Pinpoint the cell where the given text exists, returning its [X, Y] midpoint coordinate. 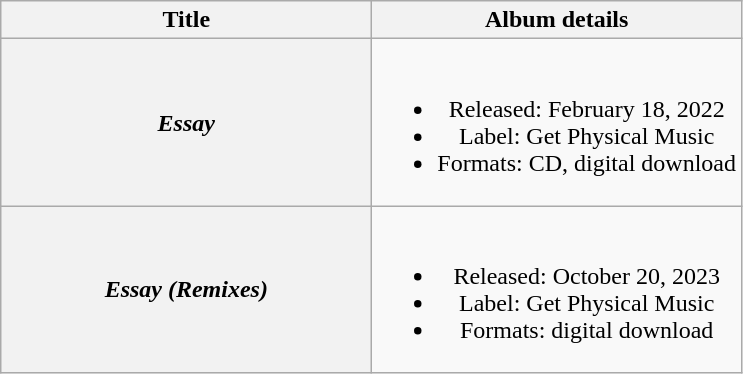
Title [186, 20]
Released: February 18, 2022Label: Get Physical MusicFormats: CD, digital download [557, 122]
Album details [557, 20]
Essay (Remixes) [186, 290]
Released: October 20, 2023Label: Get Physical MusicFormats: digital download [557, 290]
Essay [186, 122]
